Provide the (X, Y) coordinate of the cell's center where the given text is located.  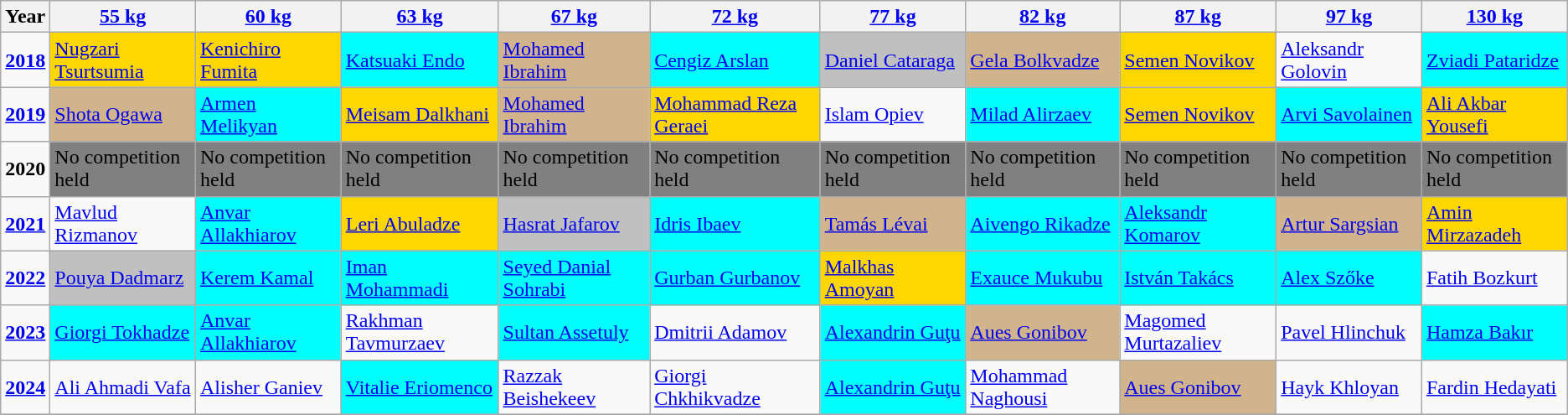
Daniel Cataraga (893, 60)
87 kg (1198, 17)
Mohammad Reza Geraei (735, 114)
Rakhman Tavmurzaev (420, 332)
Pouya Dadmarz (123, 278)
Giorgi Tokhadze (123, 332)
Vitalie Eriomenco (420, 387)
Giorgi Chkhikvadze (735, 387)
130 kg (1494, 17)
Year (25, 17)
Hamza Bakır (1494, 332)
Nugzari Tsurtsumia (123, 60)
Sultan Assetuly (575, 332)
55 kg (123, 17)
67 kg (575, 17)
Artur Sargsian (1349, 223)
Islam Opiev (893, 114)
2021 (25, 223)
Malkhas Amoyan (893, 278)
2019 (25, 114)
Hasrat Jafarov (575, 223)
Armen Melikyan (269, 114)
Fardin Hedayati (1494, 387)
Ali Akbar Yousefi (1494, 114)
Zviadi Pataridze (1494, 60)
Alisher Ganiev (269, 387)
Exauce Mukubu (1043, 278)
Gela Bolkvadze (1043, 60)
Shota Ogawa (123, 114)
Leri Abuladze (420, 223)
Amin Mirzazadeh (1494, 223)
2024 (25, 387)
Arvi Savolainen (1349, 114)
Fatih Bozkurt (1494, 278)
Hayk Khloyan (1349, 387)
2022 (25, 278)
63 kg (420, 17)
Alex Szőke (1349, 278)
Milad Alirzaev (1043, 114)
97 kg (1349, 17)
2020 (25, 169)
72 kg (735, 17)
Katsuaki Endo (420, 60)
Iman Mohammadi (420, 278)
Aleksandr Komarov (1198, 223)
István Takács (1198, 278)
2023 (25, 332)
Meisam Dalkhani (420, 114)
Gurban Gurbanov (735, 278)
Pavel Hlinchuk (1349, 332)
Tamás Lévai (893, 223)
Kenichiro Fumita (269, 60)
Ali Ahmadi Vafa (123, 387)
Aivengo Rikadze (1043, 223)
Idris Ibaev (735, 223)
Mohammad Naghousi (1043, 387)
Razzak Beishekeev (575, 387)
Magomed Murtazaliev (1198, 332)
77 kg (893, 17)
82 kg (1043, 17)
Cengiz Arslan (735, 60)
Seyed Danial Sohrabi (575, 278)
Dmitrii Adamov (735, 332)
60 kg (269, 17)
2018 (25, 60)
Kerem Kamal (269, 278)
Mavlud Rizmanov (123, 223)
Aleksandr Golovin (1349, 60)
